Identify which cell holds the provided text, then report its [x, y] central coordinate. 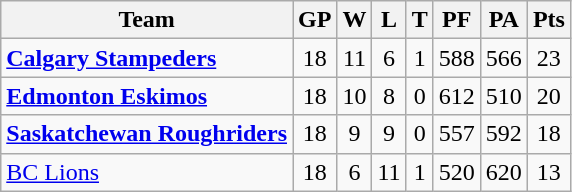
GP [315, 20]
592 [504, 134]
T [420, 20]
Pts [548, 20]
BC Lions [147, 172]
Edmonton Eskimos [147, 96]
620 [504, 172]
PF [456, 20]
557 [456, 134]
510 [504, 96]
612 [456, 96]
PA [504, 20]
L [389, 20]
10 [354, 96]
Team [147, 20]
23 [548, 58]
13 [548, 172]
W [354, 20]
8 [389, 96]
Saskatchewan Roughriders [147, 134]
566 [504, 58]
Calgary Stampeders [147, 58]
20 [548, 96]
588 [456, 58]
520 [456, 172]
